Locate the cell with the specified text and output its (x, y) center coordinate. 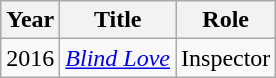
Role (226, 20)
Blind Love (118, 58)
2016 (30, 58)
Title (118, 20)
Inspector (226, 58)
Year (30, 20)
